Search for the cell housing the specified text and yield its (X, Y) center coordinate. 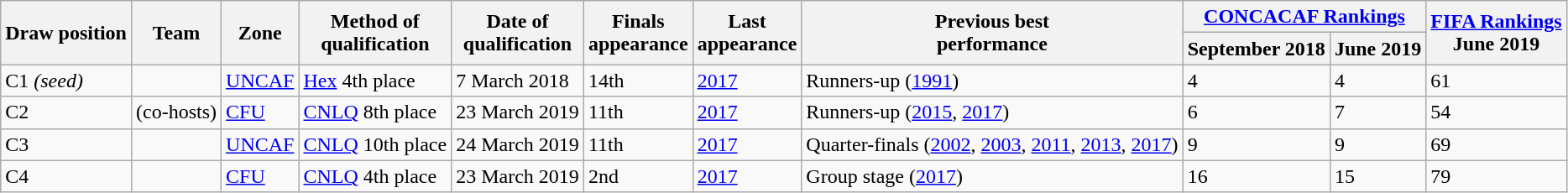
Runners-up (1991) (992, 81)
C3 (66, 144)
Lastappearance (747, 33)
Finalsappearance (638, 33)
Previous bestperformance (992, 33)
2nd (638, 176)
24 March 2019 (518, 144)
Quarter-finals (2002, 2003, 2011, 2013, 2017) (992, 144)
14th (638, 81)
16 (1256, 176)
Group stage (2017) (992, 176)
54 (1496, 112)
CNLQ 4th place (375, 176)
Team (176, 33)
Hex 4th place (375, 81)
7 (1377, 112)
September 2018 (1256, 49)
6 (1256, 112)
Zone (260, 33)
69 (1496, 144)
C2 (66, 112)
C4 (66, 176)
CNLQ 8th place (375, 112)
79 (1496, 176)
CONCACAF Rankings (1304, 17)
Method ofqualification (375, 33)
CNLQ 10th place (375, 144)
15 (1377, 176)
Draw position (66, 33)
Runners-up (2015, 2017) (992, 112)
Date ofqualification (518, 33)
(co-hosts) (176, 112)
C1 (seed) (66, 81)
7 March 2018 (518, 81)
61 (1496, 81)
June 2019 (1377, 49)
FIFA RankingsJune 2019 (1496, 33)
